Return the (x, y) coordinate for the center point of the cell that contains the specified text.  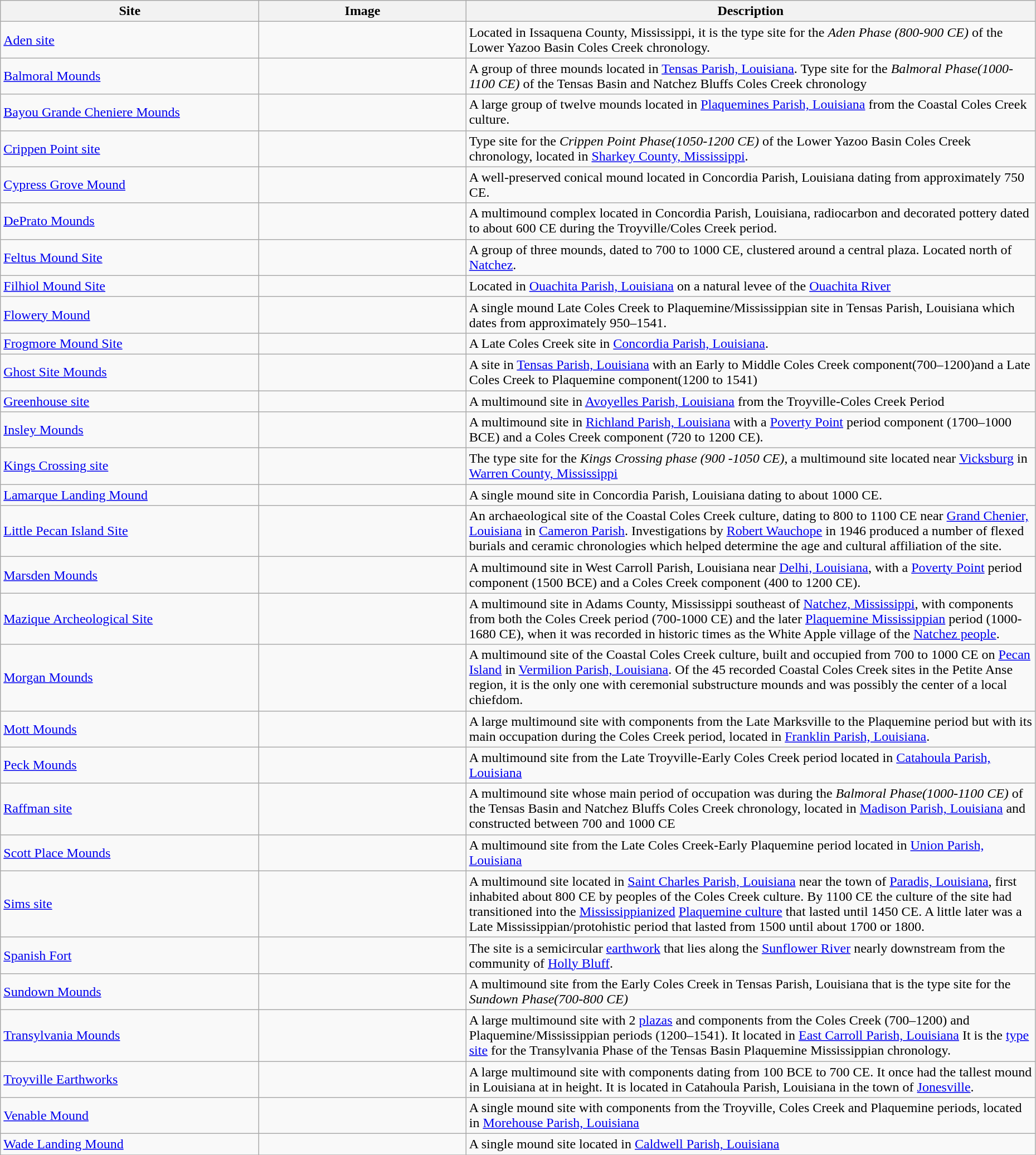
Balmoral Mounds (130, 76)
Crippen Point site (130, 148)
Lamarque Landing Mound (130, 495)
The site is a semicircular earthwork that lies along the Sunflower River nearly downstream from the community of Holly Bluff. (750, 955)
Morgan Mounds (130, 678)
A single mound Late Coles Creek to Plaquemine/Mississippian site in Tensas Parish, Louisiana which dates from approximately 950–1541. (750, 314)
Sundown Mounds (130, 991)
Sims site (130, 904)
A group of three mounds, dated to 700 to 1000 CE, clustered around a central plaza. Located north of Natchez. (750, 258)
A multimound site in Avoyelles Parish, Louisiana from the Troyville-Coles Creek Period (750, 401)
Mott Mounds (130, 729)
A multimound site from the Late Troyville-Early Coles Creek period located in Catahoula Parish, Louisiana (750, 765)
Frogmore Mound Site (130, 343)
Marsden Mounds (130, 575)
Venable Mound (130, 1116)
Peck Mounds (130, 765)
Aden site (130, 40)
A multimound site from the Early Coles Creek in Tensas Parish, Louisiana that is the type site for the Sundown Phase(700-800 CE) (750, 991)
A well-preserved conical mound located in Concordia Parish, Louisiana dating from approximately 750 CE. (750, 185)
Kings Crossing site (130, 466)
Located in Issaquena County, Mississippi, it is the type site for the Aden Phase (800-900 CE) of the Lower Yazoo Basin Coles Creek chronology. (750, 40)
Cypress Grove Mound (130, 185)
DePrato Mounds (130, 221)
Spanish Fort (130, 955)
A multimound site in Richland Parish, Louisiana with a Poverty Point period component (1700–1000 BCE) and a Coles Creek component (720 to 1200 CE). (750, 430)
Raffman site (130, 809)
Description (750, 11)
Located in Ouachita Parish, Louisiana on a natural levee of the Ouachita River (750, 286)
Flowery Mound (130, 314)
Transylvania Mounds (130, 1035)
Type site for the Crippen Point Phase(1050-1200 CE) of the Lower Yazoo Basin Coles Creek chronology, located in Sharkey County, Mississippi. (750, 148)
A Late Coles Creek site in Concordia Parish, Louisiana. (750, 343)
A single mound site with components from the Troyville, Coles Creek and Plaquemine periods, located in Morehouse Parish, Louisiana (750, 1116)
Little Pecan Island Site (130, 531)
Bayou Grande Cheniere Mounds (130, 113)
Mazique Archeological Site (130, 619)
Troyville Earthworks (130, 1079)
A large group of twelve mounds located in Plaquemines Parish, Louisiana from the Coastal Coles Creek culture. (750, 113)
Ghost Site Mounds (130, 372)
A single mound site located in Caldwell Parish, Louisiana (750, 1144)
Wade Landing Mound (130, 1144)
Feltus Mound Site (130, 258)
Image (362, 11)
Scott Place Mounds (130, 853)
A multimound site from the Late Coles Creek-Early Plaquemine period located in Union Parish, Louisiana (750, 853)
Filhiol Mound Site (130, 286)
A single mound site in Concordia Parish, Louisiana dating to about 1000 CE. (750, 495)
Greenhouse site (130, 401)
The type site for the Kings Crossing phase (900 -1050 CE), a multimound site located near Vicksburg in Warren County, Mississippi (750, 466)
Insley Mounds (130, 430)
Site (130, 11)
